Find where the given text appears and provide that cell's center as (X, Y) coordinate. 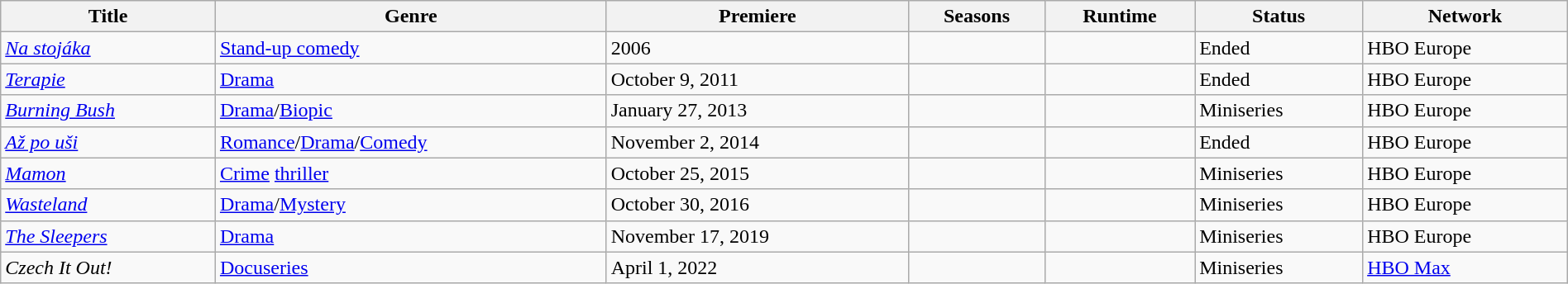
Czech It Out! (108, 267)
Premiere (758, 17)
Mamon (108, 173)
Genre (410, 17)
Stand-up comedy (410, 48)
November 2, 2014 (758, 142)
Romance/Drama/Comedy (410, 142)
Wasteland (108, 205)
2006 (758, 48)
Seasons (978, 17)
Burning Bush (108, 111)
Drama/Biopic (410, 111)
Drama/Mystery (410, 205)
October 9, 2011 (758, 79)
April 1, 2022 (758, 267)
Terapie (108, 79)
Na stojáka (108, 48)
The Sleepers (108, 236)
Až po uši (108, 142)
Title (108, 17)
Docuseries (410, 267)
Runtime (1120, 17)
October 30, 2016 (758, 205)
HBO Max (1465, 267)
November 17, 2019 (758, 236)
January 27, 2013 (758, 111)
Crime thriller (410, 173)
October 25, 2015 (758, 173)
Network (1465, 17)
Status (1279, 17)
